From the cell containing the given text, extract its center point as [X, Y] coordinate. 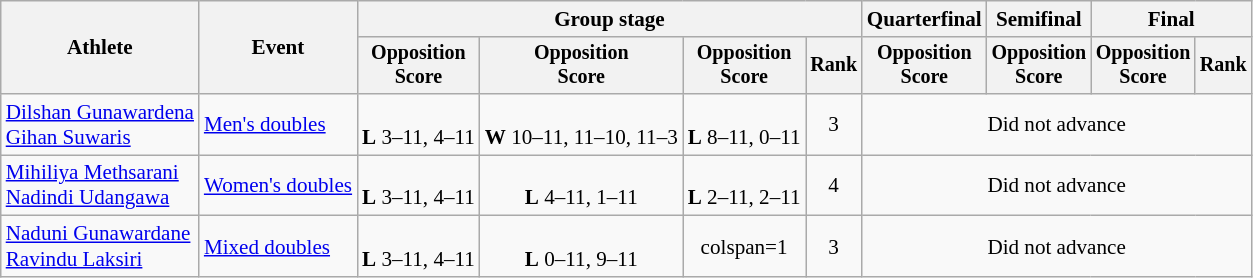
W 10–11, 11–10, 11–3 [582, 124]
L 0–11, 9–11 [582, 246]
Naduni GunawardaneRavindu Laksiri [100, 246]
Athlete [100, 48]
Semifinal [1039, 18]
Mihiliya MethsaraniNadindi Udangawa [100, 186]
Dilshan GunawardenaGihan Suwaris [100, 124]
Women's doubles [278, 186]
Men's doubles [278, 124]
L 8–11, 0–11 [744, 124]
Group stage [610, 18]
colspan=1 [744, 246]
Event [278, 48]
L 2–11, 2–11 [744, 186]
4 [834, 186]
L 4–11, 1–11 [582, 186]
Quarterfinal [924, 18]
Final [1171, 18]
Mixed doubles [278, 246]
